Locate the cell with the specified text and output its [X, Y] center coordinate. 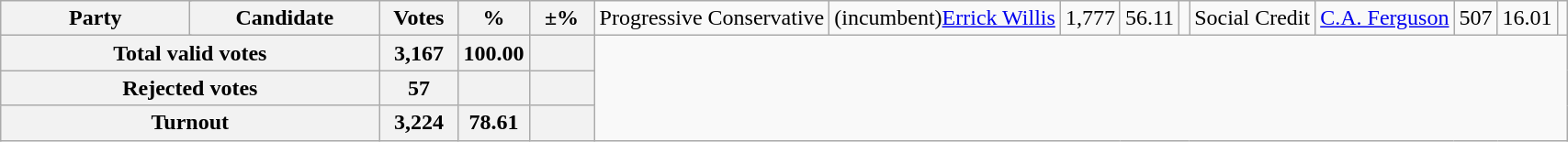
C.A. Ferguson [1385, 18]
1,777 [1089, 18]
100.00 [494, 53]
Total valid votes [190, 53]
3,224 [419, 123]
78.61 [494, 123]
% [494, 18]
Rejected votes [190, 88]
3,167 [419, 53]
57 [419, 88]
56.11 [1149, 18]
Turnout [190, 123]
Progressive Conservative [712, 18]
Votes [419, 18]
Social Credit [1253, 18]
Candidate [285, 18]
16.01 [1527, 18]
(incumbent)Errick Willis [945, 18]
Party [96, 18]
±% [562, 18]
507 [1475, 18]
